From the cell containing the given text, extract its center point as [x, y] coordinate. 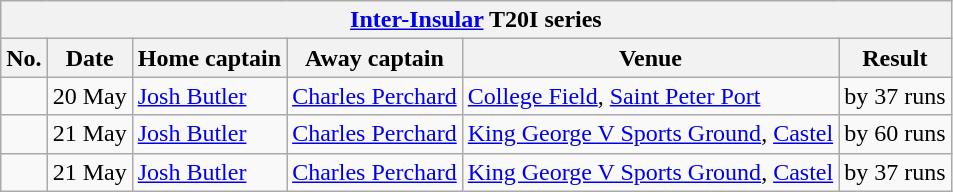
Date [90, 58]
20 May [90, 96]
Away captain [375, 58]
Inter-Insular T20I series [476, 20]
Result [895, 58]
Venue [650, 58]
No. [24, 58]
Home captain [209, 58]
College Field, Saint Peter Port [650, 96]
by 60 runs [895, 134]
